For the text-containing cell, return its midpoint in [x, y] coordinate format. 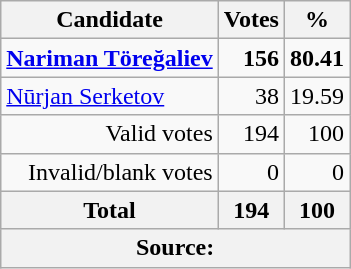
Nūrjan Serketov [110, 96]
19.59 [316, 96]
156 [251, 58]
Candidate [110, 20]
Votes [251, 20]
% [316, 20]
Invalid/blank votes [110, 172]
Total [110, 210]
Valid votes [110, 134]
38 [251, 96]
Nariman Töreğaliev [110, 58]
Source: [176, 248]
80.41 [316, 58]
